From the cell containing the given text, extract its center point as (x, y) coordinate. 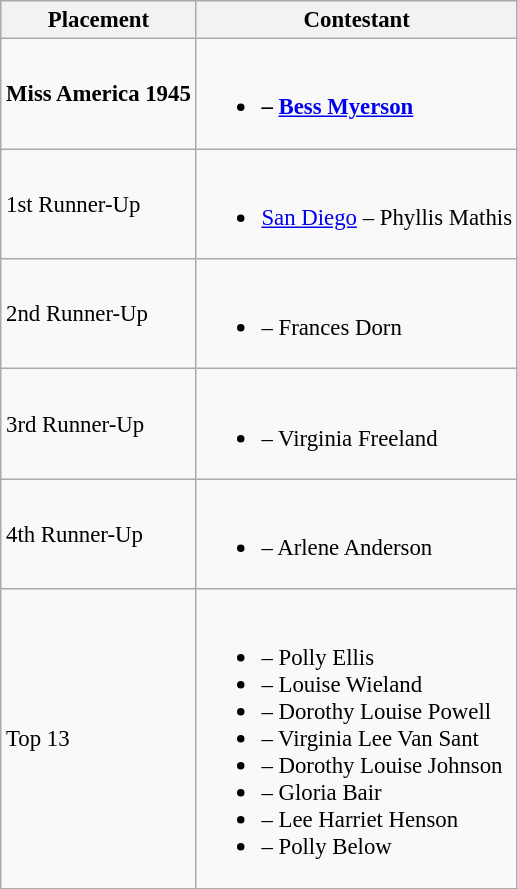
Top 13 (98, 738)
Contestant (356, 20)
Placement (98, 20)
– Frances Dorn (356, 314)
4th Runner-Up (98, 534)
San Diego – Phyllis Mathis (356, 204)
– Virginia Freeland (356, 424)
Miss America 1945 (98, 94)
2nd Runner-Up (98, 314)
3rd Runner-Up (98, 424)
1st Runner-Up (98, 204)
– Arlene Anderson (356, 534)
– Bess Myerson (356, 94)
